Identify which cell holds the provided text, then report its [X, Y] central coordinate. 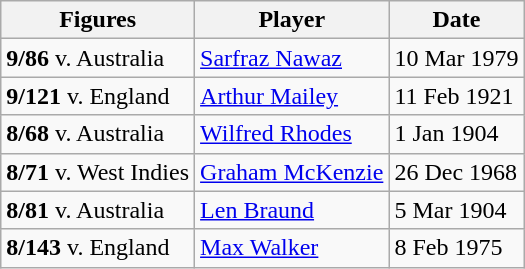
26 Dec 1968 [456, 172]
Len Braund [292, 210]
Player [292, 20]
Figures [98, 20]
8 Feb 1975 [456, 248]
Max Walker [292, 248]
8/68 v. Australia [98, 134]
11 Feb 1921 [456, 96]
5 Mar 1904 [456, 210]
Date [456, 20]
9/121 v. England [98, 96]
Graham McKenzie [292, 172]
Wilfred Rhodes [292, 134]
10 Mar 1979 [456, 58]
Arthur Mailey [292, 96]
9/86 v. Australia [98, 58]
1 Jan 1904 [456, 134]
8/71 v. West Indies [98, 172]
8/143 v. England [98, 248]
Sarfraz Nawaz [292, 58]
8/81 v. Australia [98, 210]
